Return (X, Y) of the center of cell containing provided text 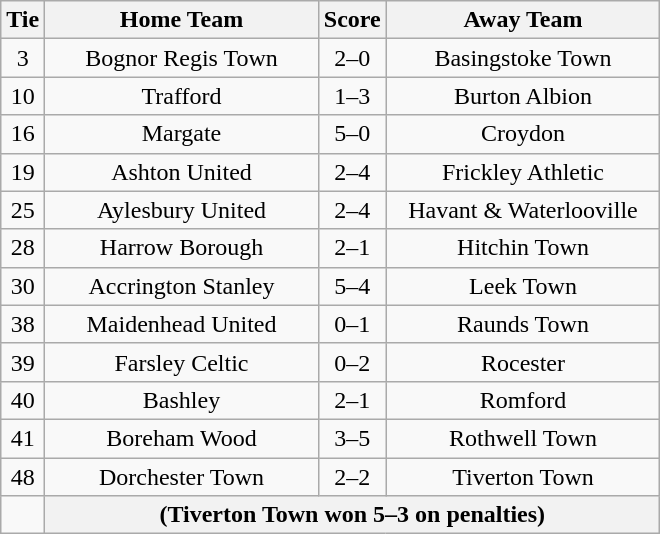
2–2 (352, 477)
Rothwell Town (523, 438)
5–4 (352, 286)
3 (23, 58)
Hitchin Town (523, 248)
Burton Albion (523, 96)
48 (23, 477)
Ashton United (182, 172)
Dorchester Town (182, 477)
Bashley (182, 400)
Frickley Athletic (523, 172)
Rocester (523, 362)
Raunds Town (523, 324)
Home Team (182, 20)
Margate (182, 134)
Aylesbury United (182, 210)
Boreham Wood (182, 438)
5–0 (352, 134)
Maidenhead United (182, 324)
28 (23, 248)
Leek Town (523, 286)
Croydon (523, 134)
2–0 (352, 58)
39 (23, 362)
Tiverton Town (523, 477)
3–5 (352, 438)
Bognor Regis Town (182, 58)
Romford (523, 400)
38 (23, 324)
41 (23, 438)
Accrington Stanley (182, 286)
19 (23, 172)
Basingstoke Town (523, 58)
1–3 (352, 96)
10 (23, 96)
25 (23, 210)
Havant & Waterlooville (523, 210)
Farsley Celtic (182, 362)
0–1 (352, 324)
30 (23, 286)
40 (23, 400)
Trafford (182, 96)
Tie (23, 20)
16 (23, 134)
Away Team (523, 20)
0–2 (352, 362)
Score (352, 20)
Harrow Borough (182, 248)
(Tiverton Town won 5–3 on penalties) (352, 515)
